Identify which cell holds the provided text, then report its [x, y] central coordinate. 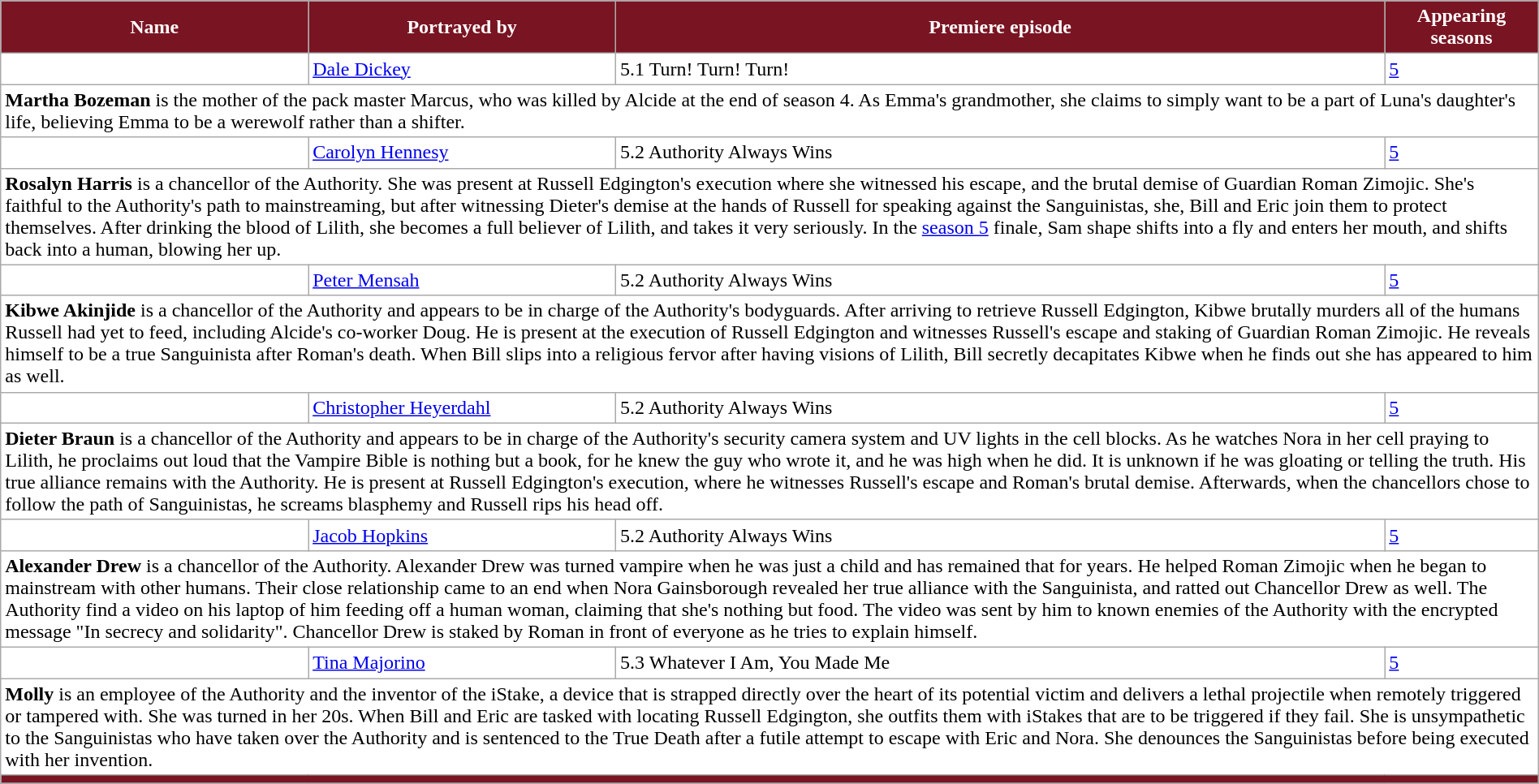
5.3 Whatever I Am, You Made Me [1000, 662]
Appearing seasons [1461, 28]
Tina Majorino [463, 662]
Dale Dickey [463, 69]
Premiere episode [1000, 28]
Jacob Hopkins [463, 535]
Peter Mensah [463, 280]
Name [154, 28]
5.1 Turn! Turn! Turn! [1000, 69]
Carolyn Hennesy [463, 153]
Christopher Heyerdahl [463, 407]
Portrayed by [463, 28]
